Scan for the cell matching the given text and deliver its [X, Y] coordinate at center. 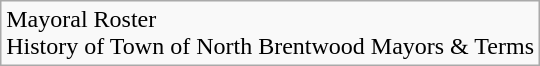
Mayoral RosterHistory of Town of North Brentwood Mayors & Terms [270, 34]
